Extract the [X, Y] coordinate from the center of the cell holding the provided text.  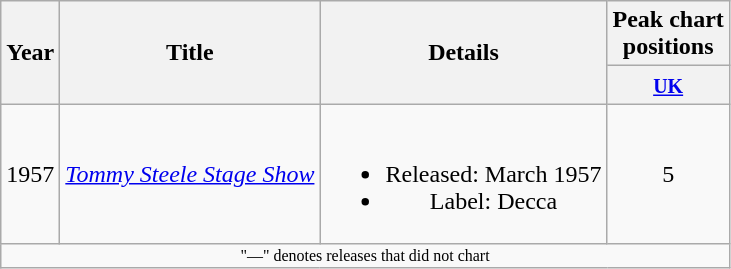
"—" denotes releases that did not chart [366, 256]
5 [668, 174]
Tommy Steele Stage Show [190, 174]
Details [464, 52]
Released: March 1957Label: Decca [464, 174]
1957 [30, 174]
UK [668, 85]
Title [190, 52]
Peak chartpositions [668, 34]
Year [30, 52]
